Provide the [x, y] coordinate of the cell's center where the given text is located.  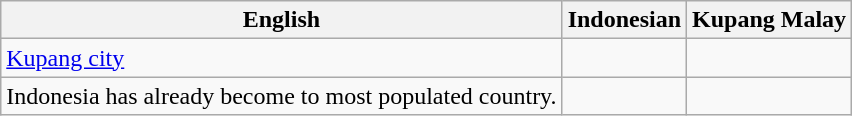
Indonesia has already become to most populated country. [282, 96]
Indonesian [624, 20]
Kupang city [282, 58]
Kupang Malay [770, 20]
English [282, 20]
